Pinpoint the cell where the given text exists, returning its (X, Y) midpoint coordinate. 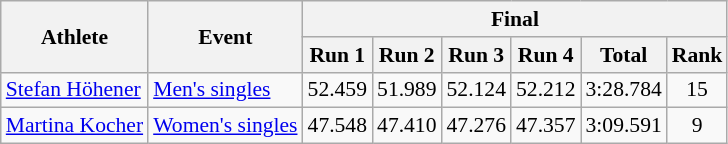
52.124 (476, 90)
Stefan Höhener (74, 90)
Run 1 (338, 55)
9 (698, 126)
Total (623, 55)
3:09.591 (623, 126)
Event (225, 36)
47.410 (406, 126)
15 (698, 90)
Rank (698, 55)
3:28.784 (623, 90)
Final (516, 19)
51.989 (406, 90)
52.459 (338, 90)
Martina Kocher (74, 126)
47.357 (546, 126)
Run 2 (406, 55)
Athlete (74, 36)
47.548 (338, 126)
Men's singles (225, 90)
52.212 (546, 90)
Run 3 (476, 55)
47.276 (476, 126)
Run 4 (546, 55)
Women's singles (225, 126)
